Locate the cell with the specified text and output its (x, y) center coordinate. 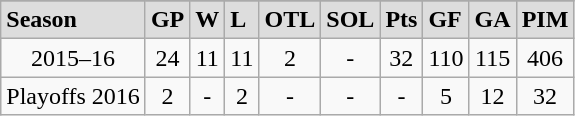
5 (446, 96)
406 (545, 58)
Playoffs 2016 (74, 96)
110 (446, 58)
12 (492, 96)
W (208, 20)
PIM (545, 20)
Season (74, 20)
2015–16 (74, 58)
24 (167, 58)
OTL (290, 20)
115 (492, 58)
GP (167, 20)
SOL (350, 20)
GF (446, 20)
L (242, 20)
Pts (402, 20)
GA (492, 20)
